Extract the [X, Y] coordinate from the center of the cell holding the provided text.  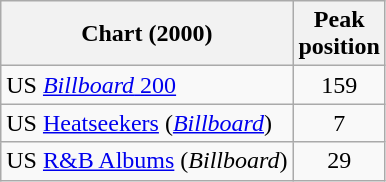
Peakposition [339, 34]
US Heatseekers (Billboard) [147, 123]
US Billboard 200 [147, 85]
7 [339, 123]
Chart (2000) [147, 34]
159 [339, 85]
US R&B Albums (Billboard) [147, 161]
29 [339, 161]
